Output the [x, y] coordinate of the center of the cell containing the given text.  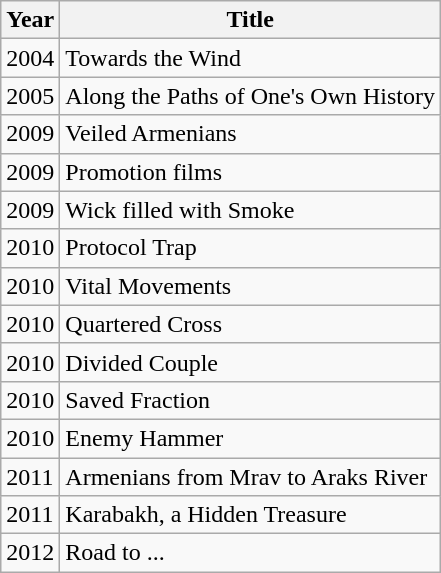
Armenians from Mrav to Araks River [250, 477]
Along the Paths of One's Own History [250, 96]
Veiled Armenians [250, 134]
Title [250, 20]
Year [30, 20]
2005 [30, 96]
Promotion films [250, 172]
Wick filled with Smoke [250, 210]
Enemy Hammer [250, 438]
2004 [30, 58]
Protocol Trap [250, 248]
Road to ... [250, 553]
2012 [30, 553]
Karabakh, a Hidden Treasure [250, 515]
Towards the Wind [250, 58]
Saved Fraction [250, 400]
Vital Movements [250, 286]
Quartered Cross [250, 324]
Divided Couple [250, 362]
